Locate the cell with the specified text and output its [X, Y] center coordinate. 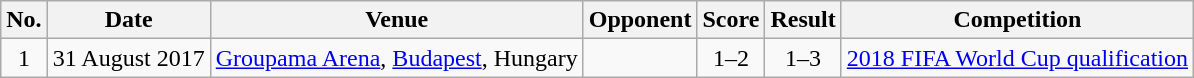
No. [24, 20]
Opponent [640, 20]
1–3 [803, 58]
1–2 [731, 58]
Result [803, 20]
Groupama Arena, Budapest, Hungary [396, 58]
Venue [396, 20]
Score [731, 20]
1 [24, 58]
Date [128, 20]
31 August 2017 [128, 58]
Competition [1017, 20]
2018 FIFA World Cup qualification [1017, 58]
